Return (X, Y) of the center of cell containing provided text 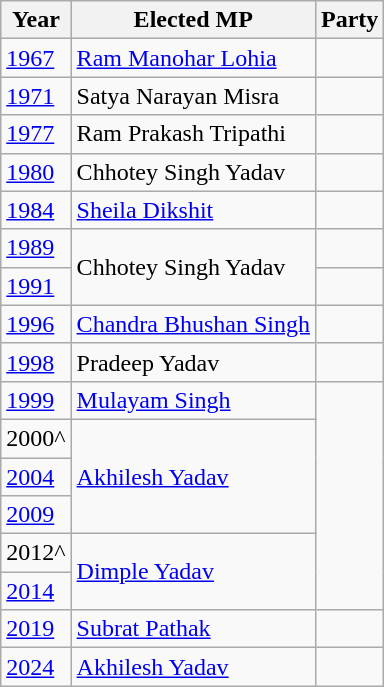
Satya Narayan Misra (193, 96)
Sheila Dikshit (193, 210)
2012^ (36, 553)
2024 (36, 667)
Elected MP (193, 20)
Ram Prakash Tripathi (193, 134)
1984 (36, 210)
1999 (36, 400)
1989 (36, 248)
1998 (36, 362)
1980 (36, 172)
Pradeep Yadav (193, 362)
1996 (36, 324)
Party (349, 20)
Year (36, 20)
2019 (36, 629)
1977 (36, 134)
Chandra Bhushan Singh (193, 324)
1967 (36, 58)
Mulayam Singh (193, 400)
2009 (36, 515)
Dimple Yadav (193, 572)
2004 (36, 477)
1991 (36, 286)
Ram Manohar Lohia (193, 58)
Subrat Pathak (193, 629)
2000^ (36, 438)
1971 (36, 96)
2014 (36, 591)
